Return (x, y) of the center of cell containing provided text 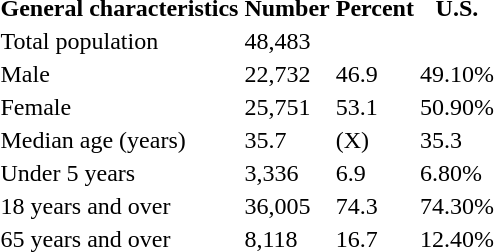
22,732 (287, 74)
48,483 (287, 41)
36,005 (287, 206)
46.9 (374, 74)
(X) (374, 140)
6.9 (374, 173)
3,336 (287, 173)
25,751 (287, 107)
53.1 (374, 107)
74.3 (374, 206)
35.7 (287, 140)
